Find where the given text appears and provide that cell's center as [x, y] coordinate. 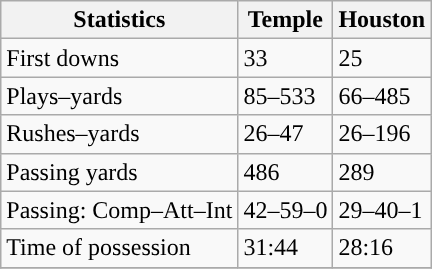
Plays–yards [120, 96]
Houston [382, 20]
66–485 [382, 96]
Rushes–yards [120, 134]
29–40–1 [382, 210]
289 [382, 172]
28:16 [382, 248]
Time of possession [120, 248]
Passing: Comp–Att–Int [120, 210]
Temple [286, 20]
First downs [120, 58]
25 [382, 58]
Statistics [120, 20]
26–196 [382, 134]
42–59–0 [286, 210]
Passing yards [120, 172]
85–533 [286, 96]
33 [286, 58]
31:44 [286, 248]
26–47 [286, 134]
486 [286, 172]
